Find where the given text appears and provide that cell's center as [x, y] coordinate. 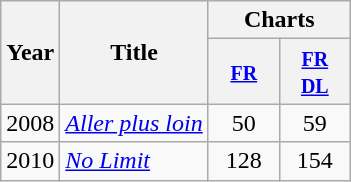
50 [244, 123]
Year [30, 52]
59 [314, 123]
154 [314, 161]
FR [244, 72]
128 [244, 161]
2010 [30, 161]
2008 [30, 123]
Aller plus loin [134, 123]
Title [134, 52]
No Limit [134, 161]
Charts [279, 20]
FRDL [314, 72]
